For the text-containing cell, return its midpoint in (x, y) coordinate format. 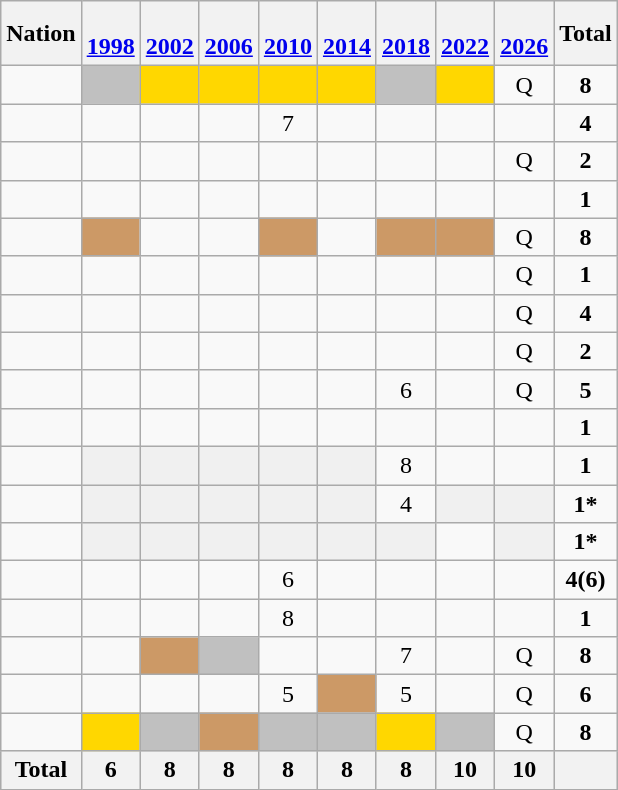
2022 (466, 34)
2014 (346, 34)
4(6) (586, 580)
2010 (288, 34)
Nation (41, 34)
2018 (406, 34)
2006 (228, 34)
1998 (110, 34)
2002 (170, 34)
2026 (524, 34)
